Scan for the cell matching the given text and deliver its [X, Y] coordinate at center. 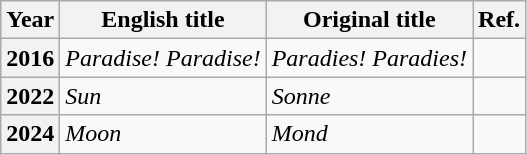
Mond [369, 134]
English title [163, 20]
2024 [30, 134]
Ref. [500, 20]
Sun [163, 96]
Sonne [369, 96]
2022 [30, 96]
Moon [163, 134]
Paradies! Paradies! [369, 58]
Original title [369, 20]
Year [30, 20]
Paradise! Paradise! [163, 58]
2016 [30, 58]
